Capture the cell that displays the provided text and extract its [x, y] central coordinate. 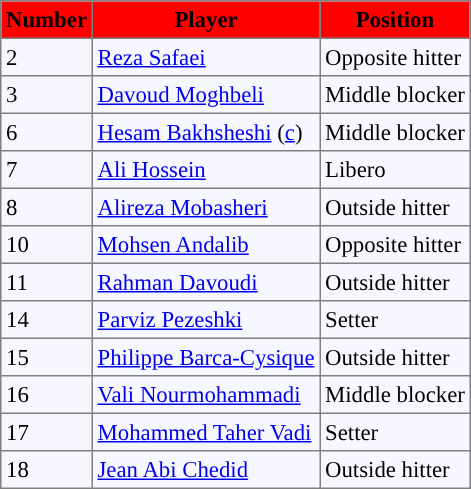
6 [47, 132]
Hesam Bakhsheshi (c) [206, 132]
Position [395, 20]
10 [47, 245]
Jean Abi Chedid [206, 470]
11 [47, 282]
7 [47, 170]
8 [47, 207]
17 [47, 432]
16 [47, 395]
3 [47, 95]
Davoud Moghbeli [206, 95]
Reza Safaei [206, 57]
Mohammed Taher Vadi [206, 432]
Parviz Pezeshki [206, 320]
Player [206, 20]
Alireza Mobasheri [206, 207]
Number [47, 20]
Mohsen Andalib [206, 245]
Vali Nourmohammadi [206, 395]
14 [47, 320]
Philippe Barca-Cysique [206, 357]
Ali Hossein [206, 170]
15 [47, 357]
2 [47, 57]
Libero [395, 170]
Rahman Davoudi [206, 282]
18 [47, 470]
